Pinpoint the cell where the given text exists, returning its [X, Y] midpoint coordinate. 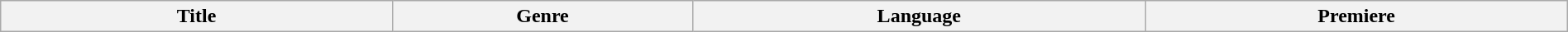
Title [197, 16]
Genre [543, 16]
Premiere [1356, 16]
Language [920, 16]
